Search for the cell housing the specified text and yield its [X, Y] center coordinate. 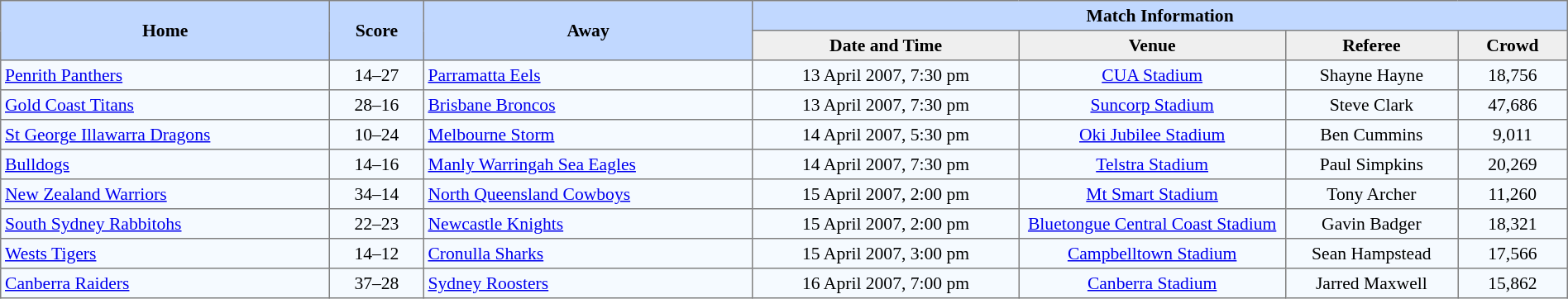
Ben Cummins [1371, 135]
34–14 [377, 194]
Venue [1152, 45]
Manly Warringah Sea Eagles [588, 164]
14–27 [377, 75]
Mt Smart Stadium [1152, 194]
St George Illawarra Dragons [165, 135]
Newcastle Knights [588, 224]
Sydney Roosters [588, 283]
Crowd [1513, 45]
18,321 [1513, 224]
Away [588, 31]
Penrith Panthers [165, 75]
North Queensland Cowboys [588, 194]
Date and Time [886, 45]
47,686 [1513, 105]
17,566 [1513, 254]
Parramatta Eels [588, 75]
Paul Simpkins [1371, 164]
22–23 [377, 224]
CUA Stadium [1152, 75]
14–16 [377, 164]
37–28 [377, 283]
Score [377, 31]
Shayne Hayne [1371, 75]
South Sydney Rabbitohs [165, 224]
Bluetongue Central Coast Stadium [1152, 224]
18,756 [1513, 75]
Gold Coast Titans [165, 105]
14–12 [377, 254]
Wests Tigers [165, 254]
11,260 [1513, 194]
Sean Hampstead [1371, 254]
Steve Clark [1371, 105]
Melbourne Storm [588, 135]
14 April 2007, 5:30 pm [886, 135]
Referee [1371, 45]
15,862 [1513, 283]
Jarred Maxwell [1371, 283]
20,269 [1513, 164]
16 April 2007, 7:00 pm [886, 283]
15 April 2007, 3:00 pm [886, 254]
New Zealand Warriors [165, 194]
Canberra Raiders [165, 283]
Campbelltown Stadium [1152, 254]
Cronulla Sharks [588, 254]
Brisbane Broncos [588, 105]
Home [165, 31]
Bulldogs [165, 164]
Match Information [1159, 16]
Oki Jubilee Stadium [1152, 135]
10–24 [377, 135]
28–16 [377, 105]
9,011 [1513, 135]
14 April 2007, 7:30 pm [886, 164]
Tony Archer [1371, 194]
Gavin Badger [1371, 224]
Canberra Stadium [1152, 283]
Telstra Stadium [1152, 164]
Suncorp Stadium [1152, 105]
